For the text-containing cell, return its midpoint in (x, y) coordinate format. 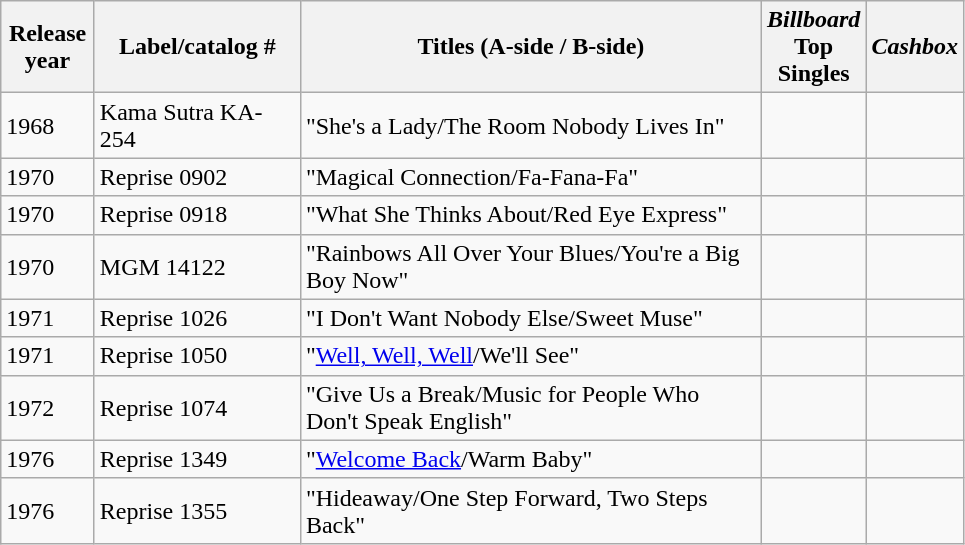
1972 (48, 408)
Titles (A-side / B-side) (530, 47)
"What She Thinks About/Red Eye Express" (530, 215)
Reprise 1026 (197, 318)
Reprise 0918 (197, 215)
"Welcome Back/Warm Baby" (530, 459)
"Rainbows All Over Your Blues/You're a Big Boy Now" (530, 266)
Billboard Top Singles (813, 47)
"Give Us a Break/Music for People Who Don't Speak English" (530, 408)
"Well, Well, Well/We'll See" (530, 356)
"Hideaway/One Step Forward, Two Steps Back" (530, 510)
Cashbox (915, 47)
Kama Sutra KA-254 (197, 126)
Reprise 1355 (197, 510)
Reprise 1050 (197, 356)
Label/catalog # (197, 47)
Reprise 1349 (197, 459)
"Magical Connection/Fa-Fana-Fa" (530, 177)
"I Don't Want Nobody Else/Sweet Muse" (530, 318)
MGM 14122 (197, 266)
1968 (48, 126)
Release year (48, 47)
"She's a Lady/The Room Nobody Lives In" (530, 126)
Reprise 0902 (197, 177)
Reprise 1074 (197, 408)
